For the text-containing cell, return its midpoint in [X, Y] coordinate format. 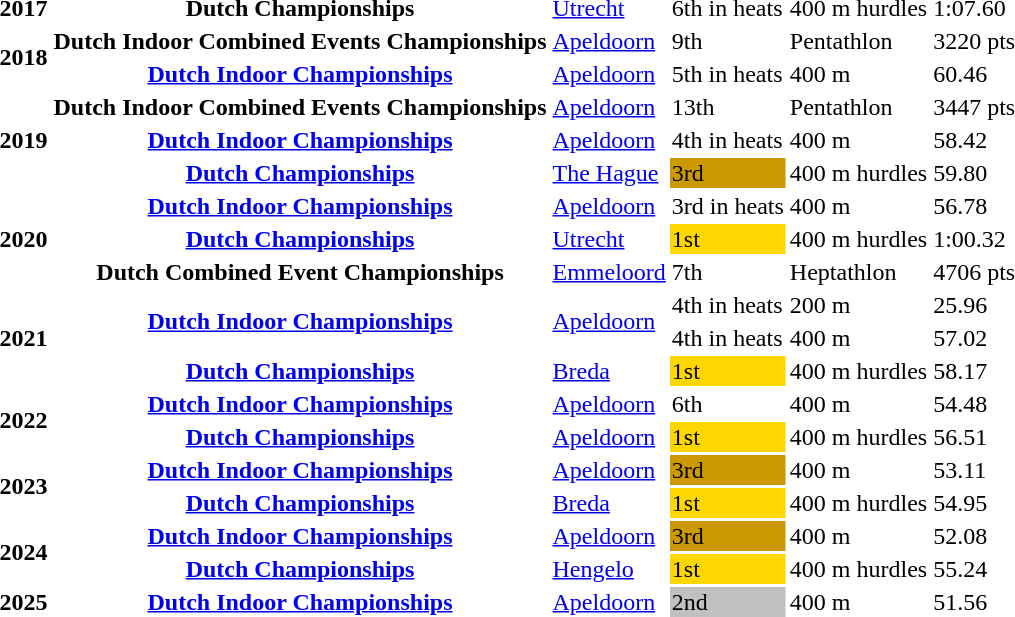
Heptathlon [858, 272]
The Hague [609, 173]
200 m [858, 305]
Dutch Combined Event Championships [300, 272]
13th [728, 107]
7th [728, 272]
Emmeloord [609, 272]
6th [728, 404]
3rd in heats [728, 206]
9th [728, 41]
5th in heats [728, 74]
Hengelo [609, 569]
Utrecht [609, 239]
2nd [728, 602]
